Search for the cell housing the specified text and yield its (x, y) center coordinate. 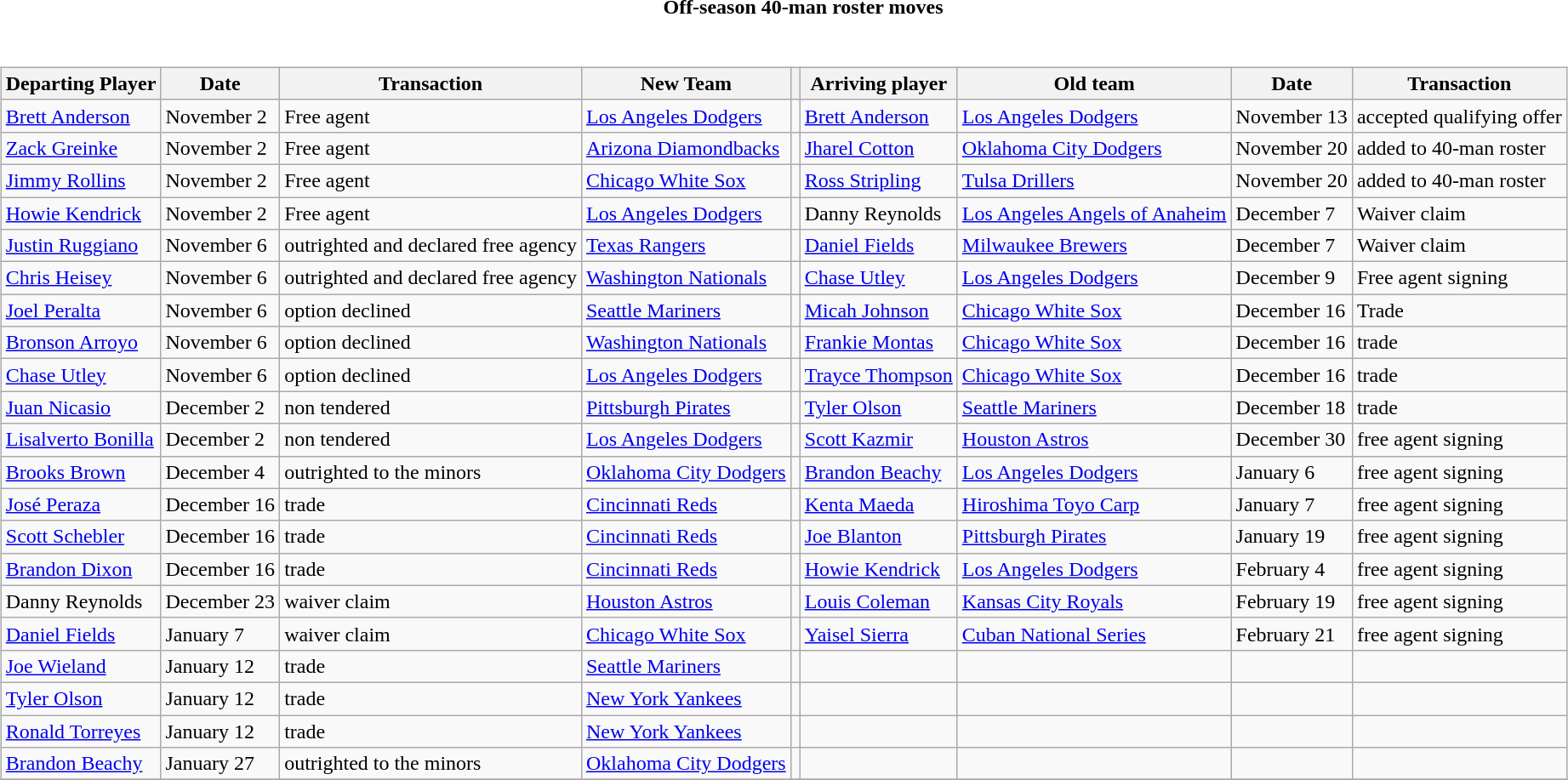
Juan Nicasio (81, 407)
New Team (686, 83)
Micah Johnson (878, 310)
Lisalverto Bonilla (81, 440)
Kansas City Royals (1094, 601)
Brandon Dixon (81, 569)
November 13 (1291, 116)
December 9 (1291, 278)
January 19 (1291, 537)
Jharel Cotton (878, 148)
Scott Kazmir (878, 440)
Free agent signing (1459, 278)
Joe Wieland (81, 666)
Ronald Torreyes (81, 731)
January 27 (220, 764)
Hiroshima Toyo Carp (1094, 504)
José Peraza (81, 504)
Brooks Brown (81, 472)
Joe Blanton (878, 537)
February 4 (1291, 569)
Yaisel Sierra (878, 634)
Tulsa Drillers (1094, 180)
February 19 (1291, 601)
accepted qualifying offer (1459, 116)
Justin Ruggiano (81, 246)
Trade (1459, 310)
Louis Coleman (878, 601)
Cuban National Series (1094, 634)
Departing Player (81, 83)
Milwaukee Brewers (1094, 246)
Texas Rangers (686, 246)
December 4 (220, 472)
Joel Peralta (81, 310)
Kenta Maeda (878, 504)
Chris Heisey (81, 278)
Scott Schebler (81, 537)
December 23 (220, 601)
Old team (1094, 83)
Frankie Montas (878, 343)
Los Angeles Angels of Anaheim (1094, 214)
Ross Stripling (878, 180)
December 30 (1291, 440)
Bronson Arroyo (81, 343)
Zack Greinke (81, 148)
Arizona Diamondbacks (686, 148)
Arriving player (878, 83)
January 6 (1291, 472)
February 21 (1291, 634)
Jimmy Rollins (81, 180)
Trayce Thompson (878, 375)
December 18 (1291, 407)
